Return the (x, y) coordinate for the center point of the cell that contains the specified text.  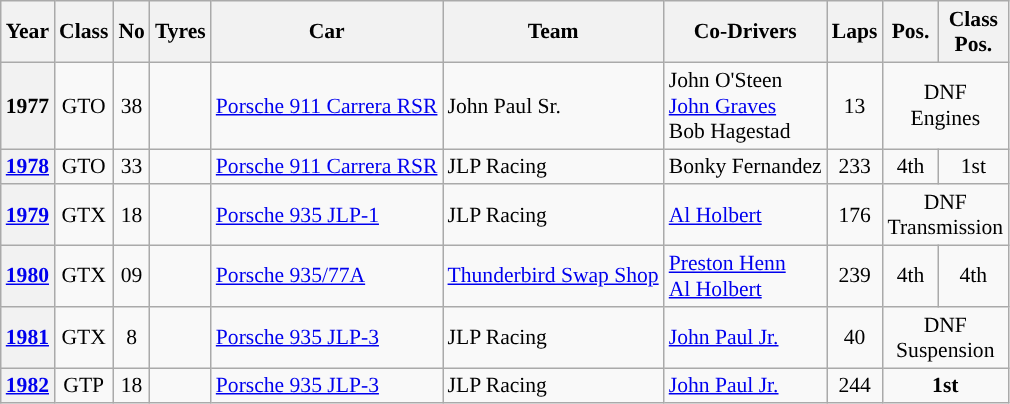
Co-Drivers (746, 32)
1978 (28, 167)
33 (132, 167)
13 (855, 106)
Al Holbert (746, 216)
38 (132, 106)
No (132, 32)
John Paul Sr. (554, 106)
John O'Steen John Graves Bob Hagestad (746, 106)
1980 (28, 276)
Tyres (180, 32)
ClassPos. (974, 32)
233 (855, 167)
Preston Henn Al Holbert (746, 276)
Porsche 935/77A (327, 276)
176 (855, 216)
DNF Suspension (945, 338)
Year (28, 32)
GTP (84, 386)
Class (84, 32)
1981 (28, 338)
Laps (855, 32)
DNF Engines (945, 106)
DNFTransmission (945, 216)
Bonky Fernandez (746, 167)
Team (554, 32)
8 (132, 338)
239 (855, 276)
40 (855, 338)
Porsche 935 JLP-1 (327, 216)
09 (132, 276)
Thunderbird Swap Shop (554, 276)
1982 (28, 386)
1979 (28, 216)
244 (855, 386)
Car (327, 32)
Pos. (910, 32)
1977 (28, 106)
